Detect which cell encompasses the target text, then output its [x, y] center coordinate. 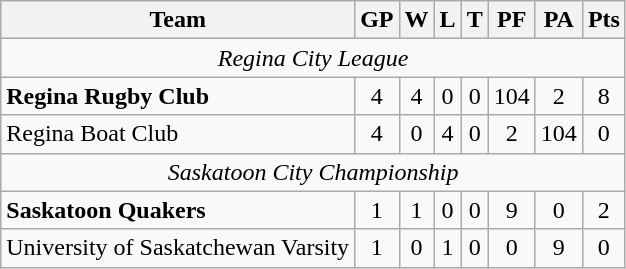
Pts [604, 20]
Regina Rugby Club [178, 96]
Regina Boat Club [178, 134]
Team [178, 20]
PF [512, 20]
T [474, 20]
GP [377, 20]
Saskatoon Quakers [178, 210]
8 [604, 96]
L [448, 20]
Saskatoon City Championship [314, 172]
University of Saskatchewan Varsity [178, 248]
Regina City League [314, 58]
W [416, 20]
PA [558, 20]
